Identify which cell holds the provided text, then report its (X, Y) central coordinate. 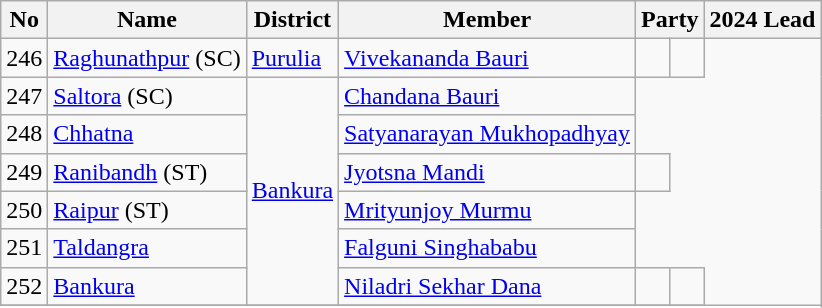
Saltora (SC) (147, 96)
247 (24, 96)
Chhatna (147, 134)
Falguni Singhababu (488, 248)
246 (24, 58)
2024 Lead (762, 20)
251 (24, 248)
Jyotsna Mandi (488, 172)
No (24, 20)
249 (24, 172)
District (292, 20)
Raipur (ST) (147, 210)
Ranibandh (ST) (147, 172)
252 (24, 286)
248 (24, 134)
Vivekananda Bauri (488, 58)
Name (147, 20)
Purulia (292, 58)
Chandana Bauri (488, 96)
250 (24, 210)
Satyanarayan Mukhopadhyay (488, 134)
Raghunathpur (SC) (147, 58)
Mrityunjoy Murmu (488, 210)
Member (488, 20)
Party (670, 20)
Niladri Sekhar Dana (488, 286)
Taldangra (147, 248)
